Return (X, Y) of the center of cell containing provided text 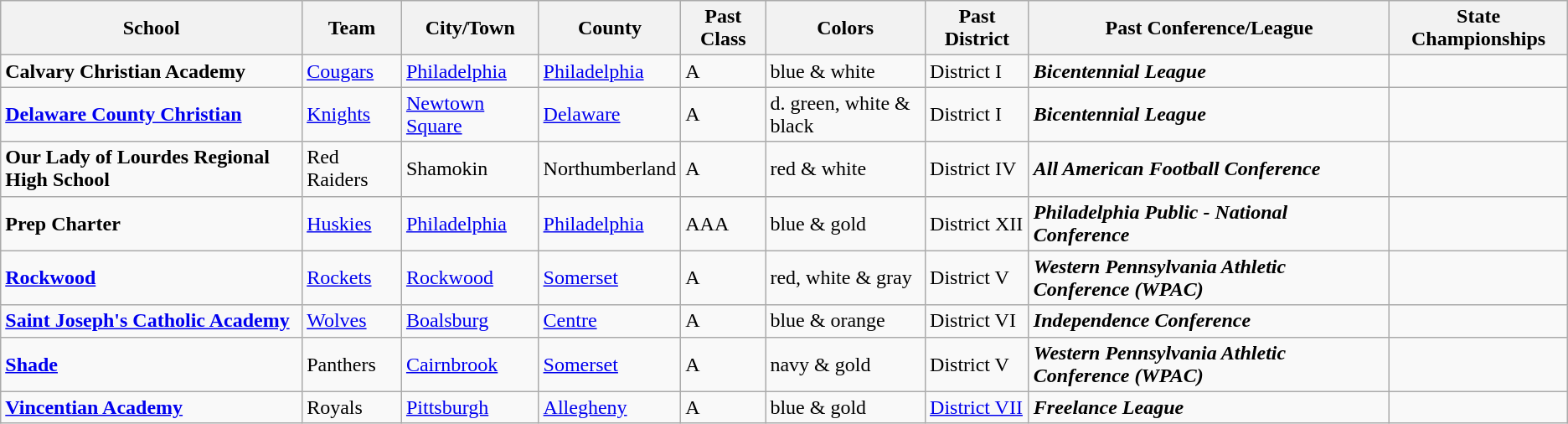
Our Lady of Lourdes Regional High School (152, 169)
red, white & gray (846, 278)
Boalsburg (470, 321)
blue & white (846, 71)
State Championships (1478, 28)
Past District (977, 28)
Allegheny (610, 407)
School (152, 28)
District VI (977, 321)
Calvary Christian Academy (152, 71)
blue & orange (846, 321)
District VII (977, 407)
City/Town (470, 28)
Wolves (352, 321)
Freelance League (1210, 407)
Huskies (352, 223)
navy & gold (846, 364)
Saint Joseph's Catholic Academy (152, 321)
Delaware (610, 114)
County (610, 28)
All American Football Conference (1210, 169)
Newtown Square (470, 114)
Cairnbrook (470, 364)
Team (352, 28)
Rockets (352, 278)
red & white (846, 169)
Independence Conference (1210, 321)
Colors (846, 28)
Past Class (724, 28)
Royals (352, 407)
Delaware County Christian (152, 114)
Centre (610, 321)
District IV (977, 169)
d. green, white & black (846, 114)
Prep Charter (152, 223)
Cougars (352, 71)
Panthers (352, 364)
Past Conference/League (1210, 28)
Shade (152, 364)
District XII (977, 223)
Shamokin (470, 169)
AAA (724, 223)
Pittsburgh (470, 407)
Red Raiders (352, 169)
Northumberland (610, 169)
Philadelphia Public - National Conference (1210, 223)
Knights (352, 114)
Vincentian Academy (152, 407)
